Return [X, Y] of the center of cell containing provided text 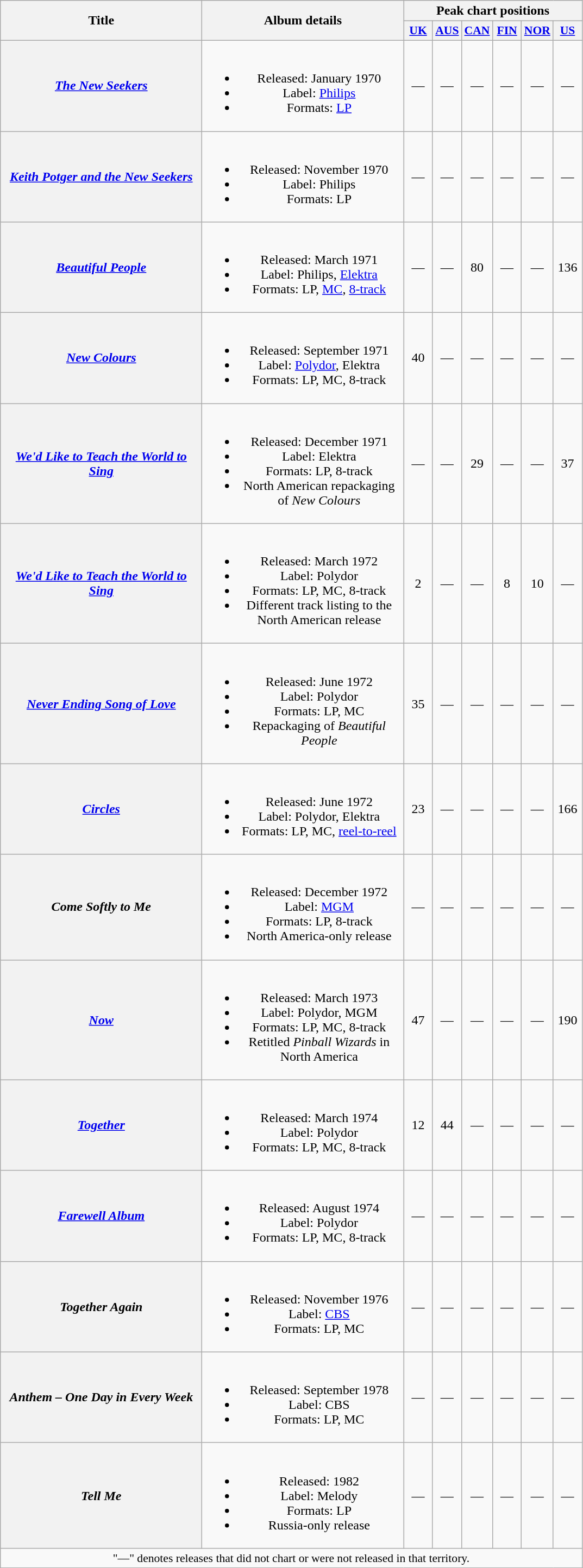
Released: March 1973Label: Polydor, MGMFormats: LP, MC, 8-trackRetitled Pinball Wizards in North America [303, 1020]
Released: December 1971Label: ElektraFormats: LP, 8-trackNorth American repackaging of New Colours [303, 464]
Keith Potger and the New Seekers [101, 177]
Released: August 1974Label: PolydorFormats: LP, MC, 8-track [303, 1216]
Released: December 1972Label: MGMFormats: LP, 8-trackNorth America-only release [303, 907]
Anthem – One Day in Every Week [101, 1397]
Released: June 1972Label: Polydor, ElektraFormats: LP, MC, reel-to-reel [303, 809]
Released: 1982Label: MelodyFormats: LPRussia-only release [303, 1495]
35 [418, 704]
190 [567, 1020]
Released: January 1970Label: PhilipsFormats: LP [303, 86]
Peak chart positions [493, 11]
Circles [101, 809]
Beautiful People [101, 267]
Released: September 1971Label: Polydor, ElektraFormats: LP, MC, 8-track [303, 358]
UK [418, 31]
136 [567, 267]
44 [447, 1125]
Come Softly to Me [101, 907]
NOR [537, 31]
AUS [447, 31]
Released: June 1972Label: PolydorFormats: LP, MCRepackaging of Beautiful People [303, 704]
"—" denotes releases that did not chart or were not released in that territory. [291, 1558]
Released: November 1976Label: CBSFormats: LP, MC [303, 1307]
Tell Me [101, 1495]
166 [567, 809]
CAN [477, 31]
Released: September 1978Label: CBSFormats: LP, MC [303, 1397]
Released: March 1974Label: PolydorFormats: LP, MC, 8-track [303, 1125]
Together Again [101, 1307]
US [567, 31]
Title [101, 21]
Released: March 1972Label: PolydorFormats: LP, MC, 8-trackDifferent track listing to the North American release [303, 583]
10 [537, 583]
Released: March 1971Label: Philips, ElektraFormats: LP, MC, 8-track [303, 267]
Together [101, 1125]
47 [418, 1020]
29 [477, 464]
Album details [303, 21]
23 [418, 809]
Farewell Album [101, 1216]
The New Seekers [101, 86]
40 [418, 358]
80 [477, 267]
Now [101, 1020]
Never Ending Song of Love [101, 704]
37 [567, 464]
New Colours [101, 358]
Released: November 1970Label: PhilipsFormats: LP [303, 177]
12 [418, 1125]
2 [418, 583]
FIN [506, 31]
8 [506, 583]
